Pinpoint the cell where the given text exists, returning its (X, Y) midpoint coordinate. 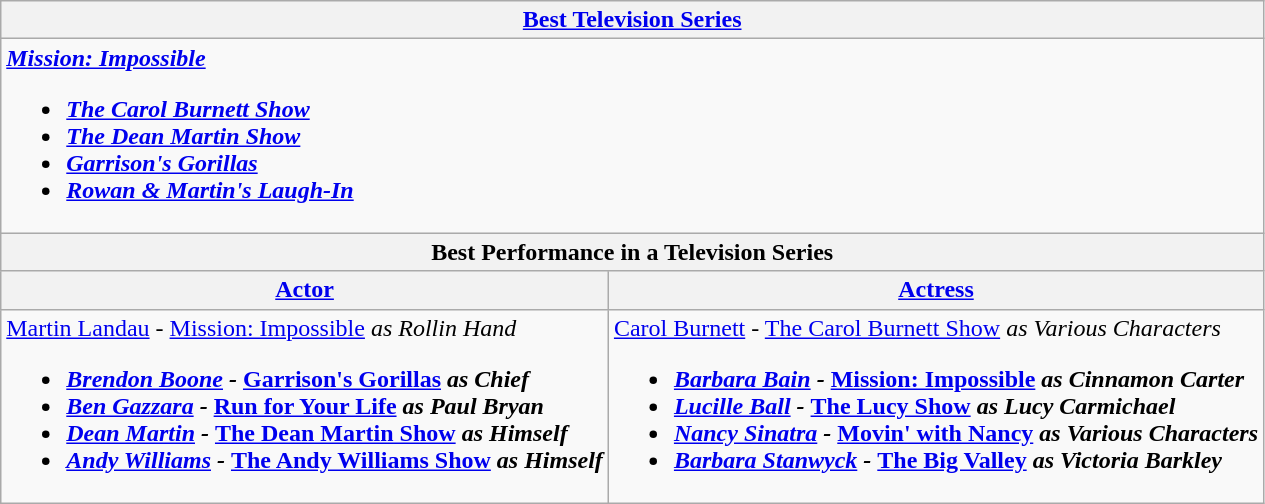
Actress (936, 290)
Best Television Series (632, 20)
Mission: ImpossibleThe Carol Burnett ShowThe Dean Martin ShowGarrison's GorillasRowan & Martin's Laugh-In (632, 136)
Actor (305, 290)
Best Performance in a Television Series (632, 252)
